Search for the cell housing the specified text and yield its (x, y) center coordinate. 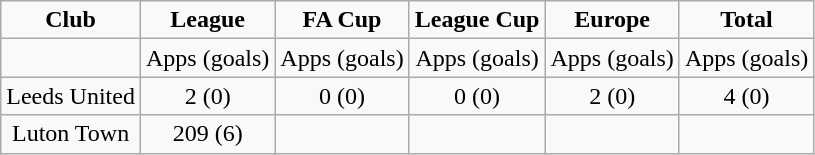
Luton Town (71, 134)
4 (0) (746, 96)
Total (746, 20)
FA Cup (342, 20)
League Cup (477, 20)
Leeds United (71, 96)
League (207, 20)
209 (6) (207, 134)
Club (71, 20)
Europe (612, 20)
